Return (X, Y) of the center of cell containing provided text 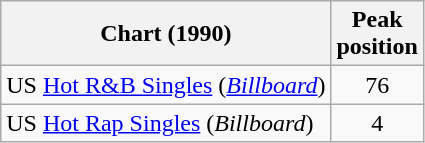
Peakposition (377, 34)
4 (377, 123)
US Hot Rap Singles (Billboard) (166, 123)
Chart (1990) (166, 34)
US Hot R&B Singles (Billboard) (166, 85)
76 (377, 85)
